Scan for the cell matching the given text and deliver its (x, y) coordinate at center. 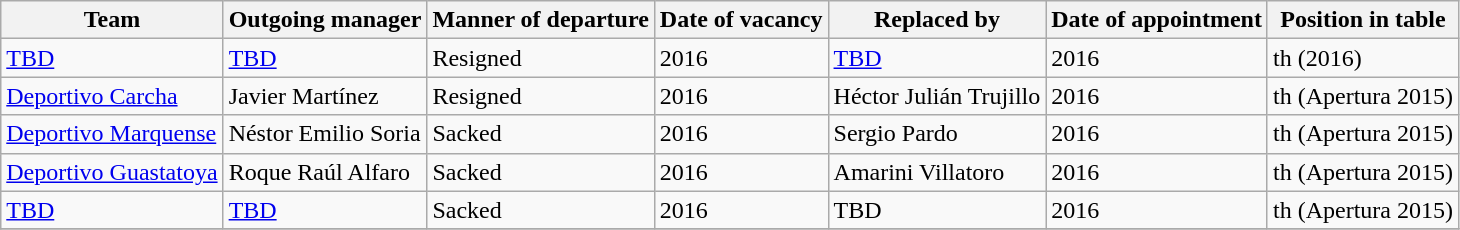
Outgoing manager (325, 20)
Team (112, 20)
Deportivo Carcha (112, 96)
Manner of departure (540, 20)
Néstor Emilio Soria (325, 134)
Sergio Pardo (937, 134)
Date of appointment (1157, 20)
Héctor Julián Trujillo (937, 96)
Deportivo Marquense (112, 134)
Javier Martínez (325, 96)
th (2016) (1362, 58)
Roque Raúl Alfaro (325, 172)
Date of vacancy (741, 20)
Position in table (1362, 20)
Replaced by (937, 20)
Amarini Villatoro (937, 172)
Deportivo Guastatoya (112, 172)
